For the text-containing cell, return its midpoint in [X, Y] coordinate format. 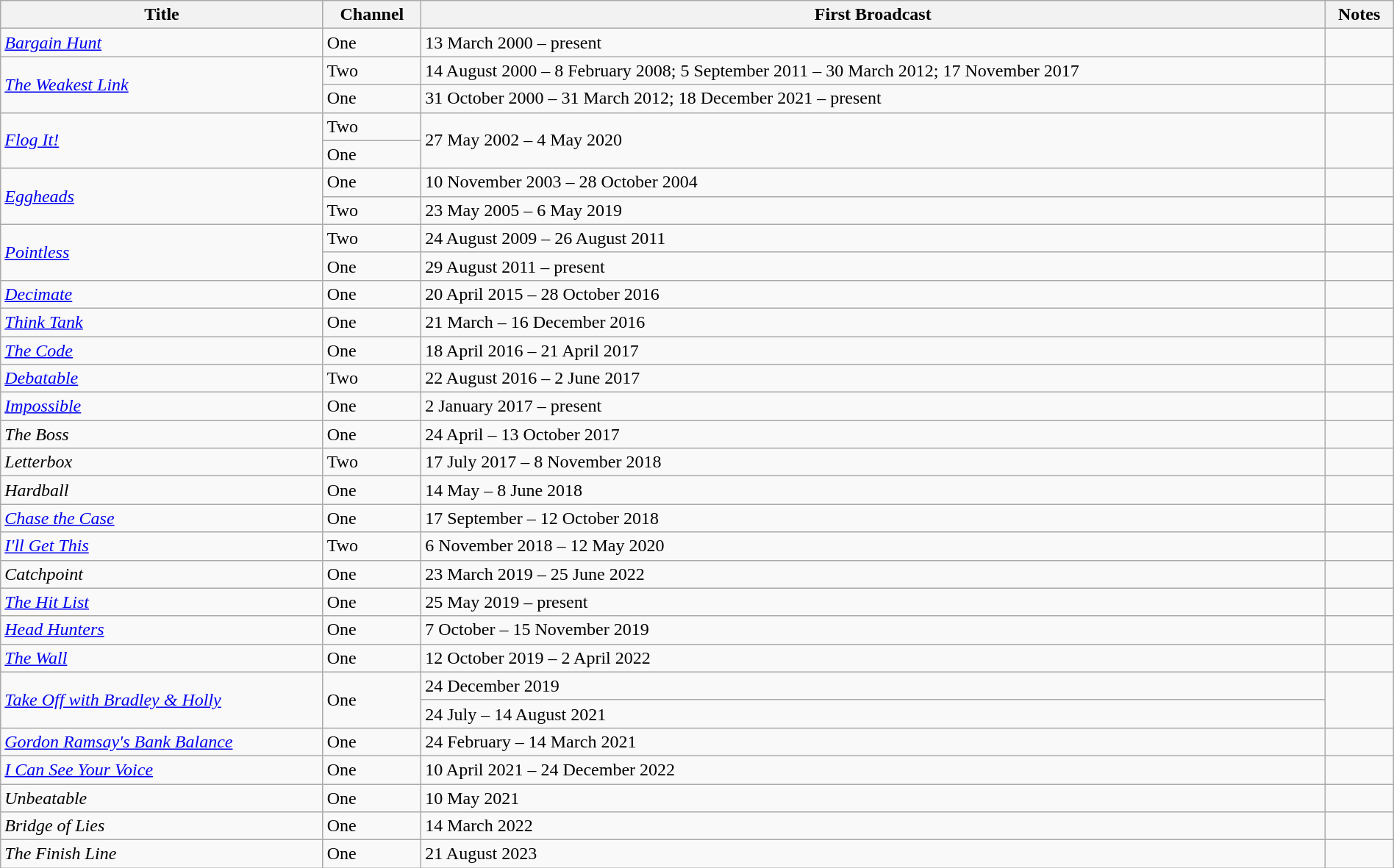
Pointless [162, 252]
Impossible [162, 406]
17 July 2017 – 8 November 2018 [873, 462]
The Boss [162, 434]
Chase the Case [162, 518]
31 October 2000 – 31 March 2012; 18 December 2021 – present [873, 98]
10 November 2003 – 28 October 2004 [873, 182]
13 March 2000 – present [873, 43]
14 March 2022 [873, 826]
Bridge of Lies [162, 826]
Head Hunters [162, 630]
The Weakest Link [162, 85]
18 April 2016 – 21 April 2017 [873, 351]
The Wall [162, 658]
Think Tank [162, 322]
6 November 2018 – 12 May 2020 [873, 546]
24 July – 14 August 2021 [873, 714]
Gordon Ramsay's Bank Balance [162, 742]
7 October – 15 November 2019 [873, 630]
Take Off with Bradley & Holly [162, 700]
20 April 2015 – 28 October 2016 [873, 294]
12 October 2019 – 2 April 2022 [873, 658]
Debatable [162, 379]
23 May 2005 – 6 May 2019 [873, 210]
Unbeatable [162, 797]
Channel [372, 15]
The Hit List [162, 602]
Decimate [162, 294]
25 May 2019 – present [873, 602]
Letterbox [162, 462]
14 August 2000 – 8 February 2008; 5 September 2011 – 30 March 2012; 17 November 2017 [873, 71]
Eggheads [162, 196]
Title [162, 15]
2 January 2017 – present [873, 406]
23 March 2019 – 25 June 2022 [873, 574]
I Can See Your Voice [162, 770]
I'll Get This [162, 546]
24 December 2019 [873, 686]
21 March – 16 December 2016 [873, 322]
First Broadcast [873, 15]
The Finish Line [162, 854]
27 May 2002 – 4 May 2020 [873, 140]
24 August 2009 – 26 August 2011 [873, 238]
Flog It! [162, 140]
Notes [1359, 15]
17 September – 12 October 2018 [873, 518]
29 August 2011 – present [873, 266]
Bargain Hunt [162, 43]
24 February – 14 March 2021 [873, 742]
21 August 2023 [873, 854]
10 May 2021 [873, 797]
24 April – 13 October 2017 [873, 434]
14 May – 8 June 2018 [873, 490]
Hardball [162, 490]
10 April 2021 – 24 December 2022 [873, 770]
Catchpoint [162, 574]
The Code [162, 351]
22 August 2016 – 2 June 2017 [873, 379]
